Return [X, Y] of the center of cell containing provided text 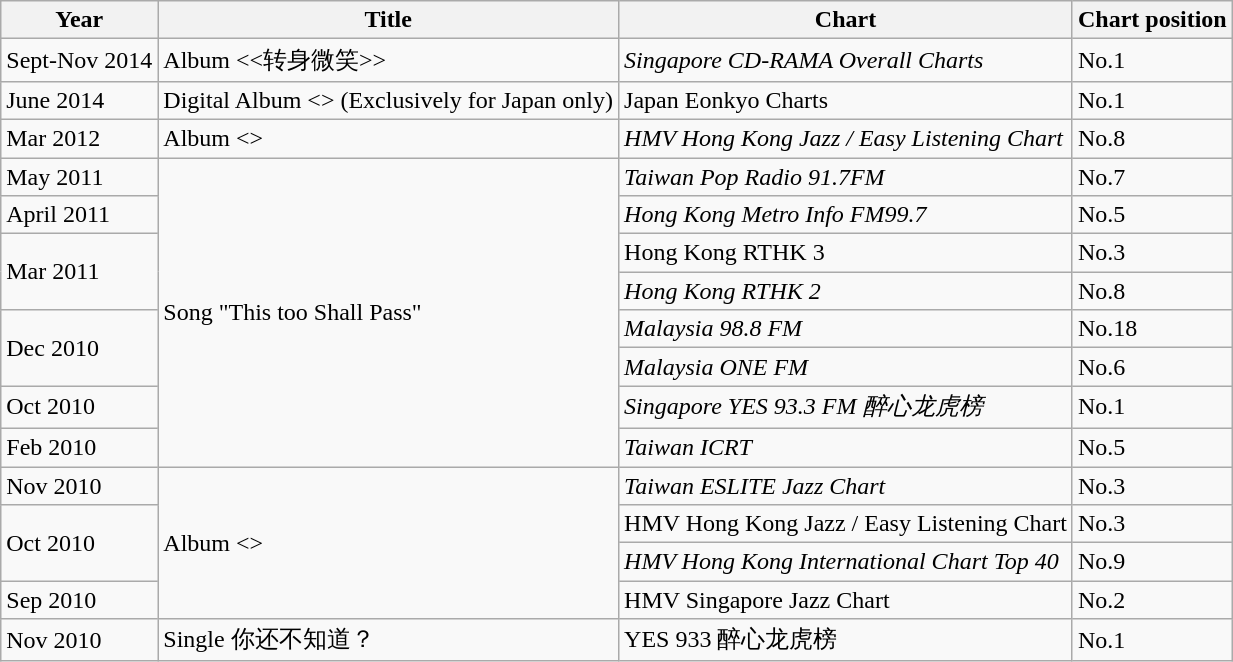
Singapore YES 93.3 FM 醉心龙虎榜 [846, 408]
Hong Kong RTHK 3 [846, 253]
No.9 [1152, 562]
No.7 [1152, 177]
No.6 [1152, 367]
Feb 2010 [80, 447]
Single 你还不知道？ [388, 640]
Digital Album <> (Exclusively for Japan only) [388, 100]
June 2014 [80, 100]
Hong Kong RTHK 2 [846, 291]
No.18 [1152, 329]
HMV Singapore Jazz Chart [846, 600]
Title [388, 20]
Song "This too Shall Pass" [388, 312]
Japan Eonkyo Charts [846, 100]
Sept-Nov 2014 [80, 60]
Taiwan ICRT [846, 447]
Singapore CD-RAMA Overall Charts [846, 60]
Sep 2010 [80, 600]
Mar 2012 [80, 138]
Taiwan ESLITE Jazz Chart [846, 485]
April 2011 [80, 215]
Album <<转身微笑>> [388, 60]
Hong Kong Metro Info FM99.7 [846, 215]
Dec 2010 [80, 348]
No.2 [1152, 600]
Mar 2011 [80, 272]
HMV Hong Kong International Chart Top 40 [846, 562]
Malaysia ONE FM [846, 367]
May 2011 [80, 177]
Malaysia 98.8 FM [846, 329]
YES 933 醉心龙虎榜 [846, 640]
Taiwan Pop Radio 91.7FM [846, 177]
Chart [846, 20]
Year [80, 20]
Chart position [1152, 20]
